Extract the (X, Y) coordinate from the center of the cell holding the provided text.  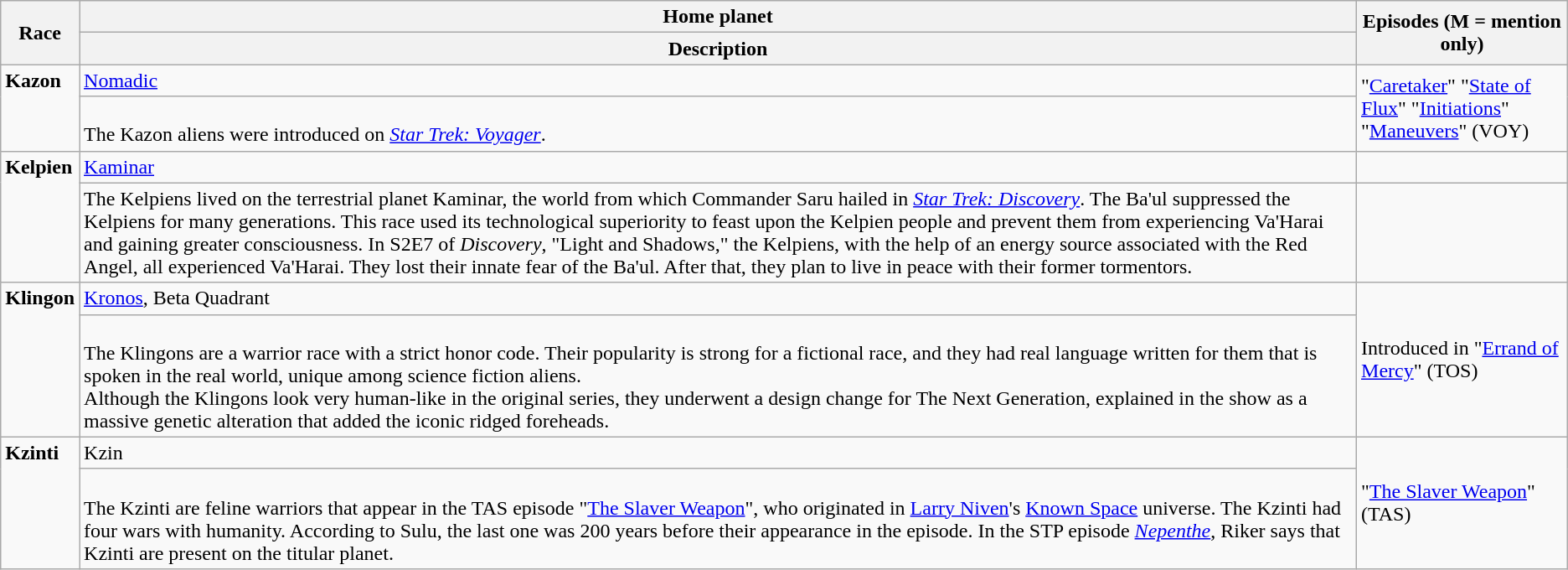
Race (40, 33)
Nomadic (719, 80)
Kazon (40, 107)
Episodes (M = mention only) (1462, 33)
"Caretaker" "State of Flux" "Initiations" "Maneuvers" (VOY) (1462, 107)
Kaminar (719, 167)
The Kazon aliens were introduced on Star Trek: Voyager. (719, 124)
Klingon (40, 360)
Home planet (719, 17)
Description (719, 49)
Kelpien (40, 216)
Introduced in "Errand of Mercy" (TOS) (1462, 360)
Kronos, Beta Quadrant (719, 298)
Kzinti (40, 503)
Kzin (719, 453)
"The Slaver Weapon" (TAS) (1462, 503)
